Capture the cell that displays the provided text and extract its [X, Y] central coordinate. 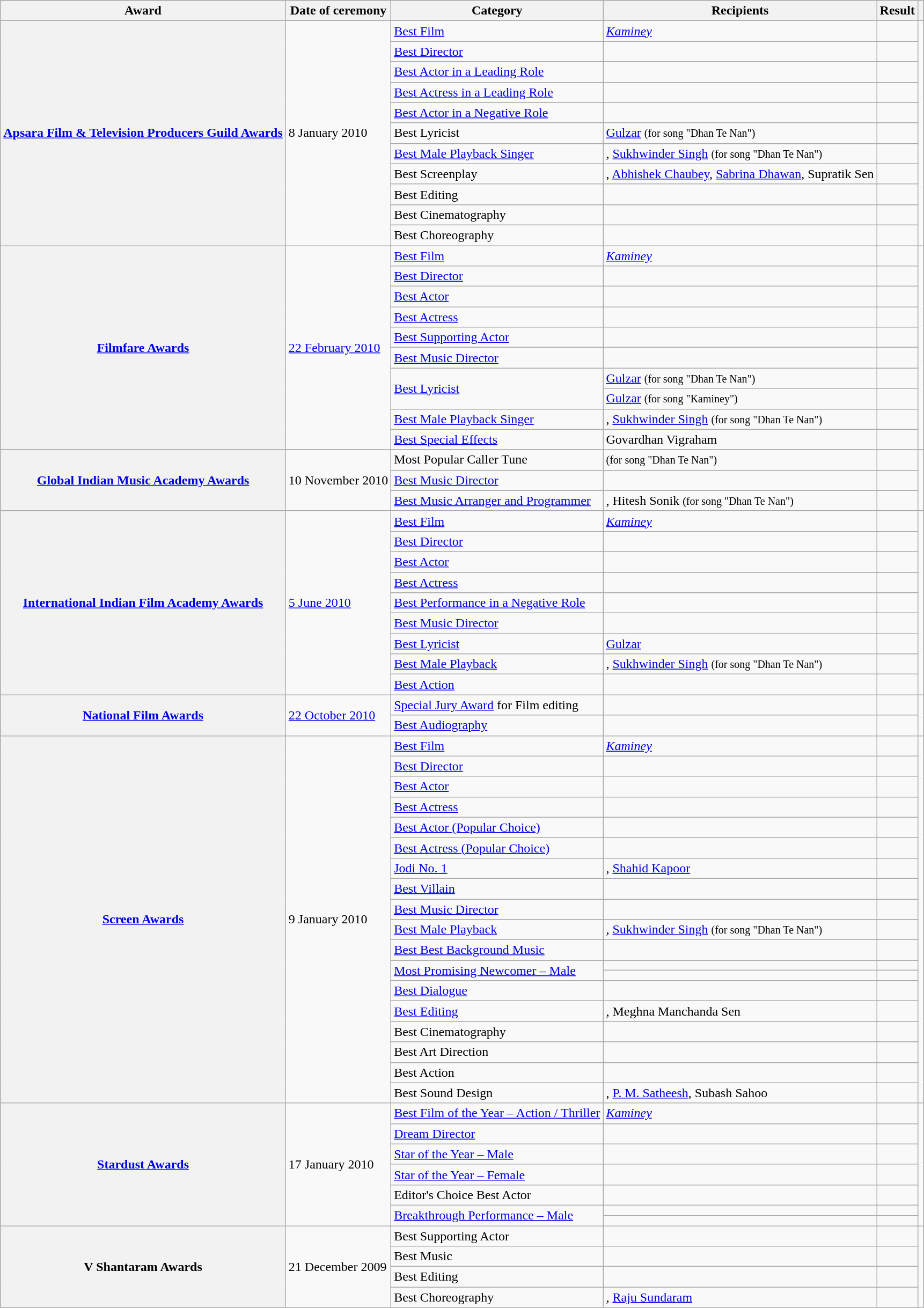
Editor's Choice Best Actor [497, 1195]
17 January 2010 [338, 1164]
, Hitesh Sonik (for song "Dhan Te Nan") [740, 501]
V Shantaram Awards [143, 1266]
Filmfare Awards [143, 348]
Result [897, 11]
Best Art Direction [497, 1052]
5 June 2010 [338, 603]
Category [497, 11]
Recipients [740, 11]
, Raju Sundaram [740, 1297]
21 December 2009 [338, 1266]
(for song "Dhan Te Nan") [740, 460]
Gulzar [740, 644]
Award [143, 11]
9 January 2010 [338, 920]
Best Actress (Popular Choice) [497, 848]
, Abhishek Chaubey, Sabrina Dhawan, Supratik Sen [740, 174]
Best Screenplay [497, 174]
Stardust Awards [143, 1164]
Best Sound Design [497, 1093]
Apsara Film & Television Producers Guild Awards [143, 133]
Best Audiography [497, 725]
Best Villain [497, 888]
, Shahid Kapoor [740, 868]
Breakthrough Performance – Male [497, 1215]
Most Popular Caller Tune [497, 460]
10 November 2010 [338, 480]
Date of ceremony [338, 11]
Most Promising Newcomer – Male [497, 971]
Jodi No. 1 [497, 868]
Best Dialogue [497, 991]
Best Music Arranger and Programmer [497, 501]
Best Special Effects [497, 439]
Best Actress in a Leading Role [497, 92]
Star of the Year – Female [497, 1174]
Best Performance in a Negative Role [497, 603]
Gulzar (for song "Kaminey") [740, 399]
Star of the Year – Male [497, 1154]
Screen Awards [143, 920]
Best Music [497, 1256]
Best Film of the Year – Action / Thriller [497, 1113]
International Indian Film Academy Awards [143, 603]
National Film Awards [143, 715]
Best Actor in a Leading Role [497, 72]
Govardhan Vigraham [740, 439]
Best Best Background Music [497, 950]
Best Actor in a Negative Role [497, 113]
Dream Director [497, 1134]
Global Indian Music Academy Awards [143, 480]
22 October 2010 [338, 715]
Best Actor (Popular Choice) [497, 827]
22 February 2010 [338, 348]
Special Jury Award for Film editing [497, 705]
8 January 2010 [338, 133]
, Meghna Manchanda Sen [740, 1011]
, P. M. Satheesh, Subash Sahoo [740, 1093]
